Locate the cell with the specified text and output its (x, y) center coordinate. 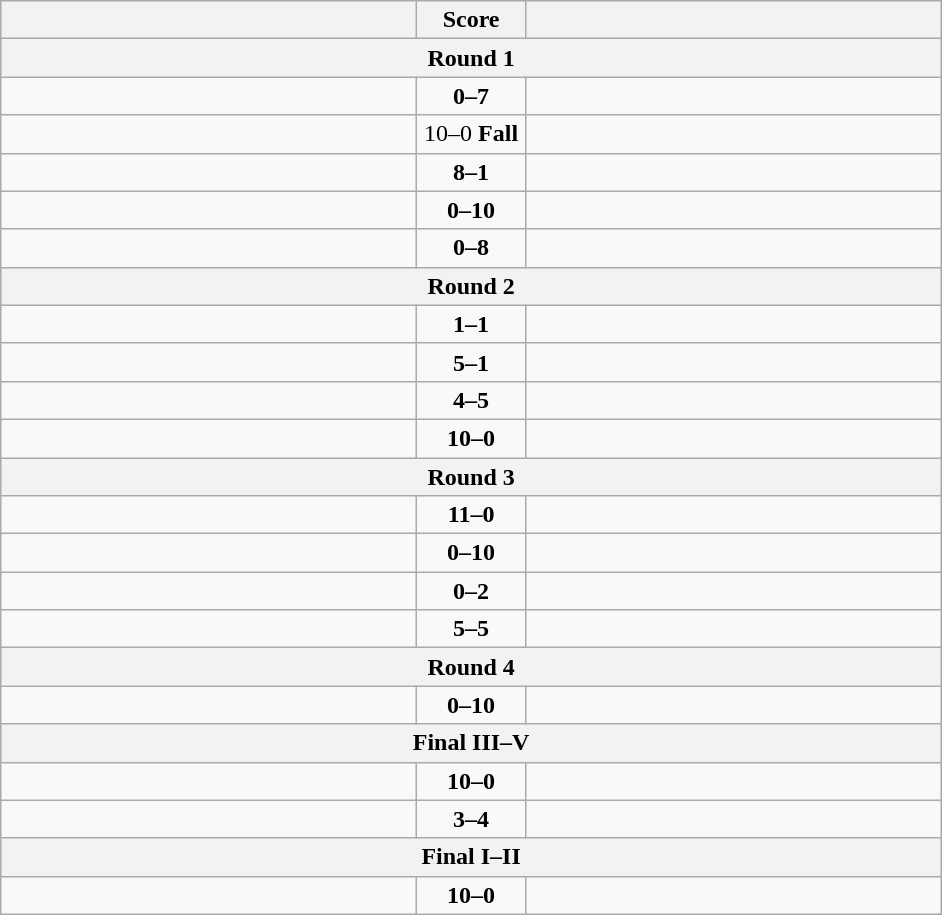
4–5 (472, 400)
5–1 (472, 362)
Score (472, 20)
Round 1 (472, 58)
3–4 (472, 819)
5–5 (472, 629)
Final I–II (472, 857)
Round 2 (472, 286)
Final III–V (472, 743)
0–8 (472, 248)
10–0 Fall (472, 134)
Round 4 (472, 667)
8–1 (472, 172)
0–7 (472, 96)
0–2 (472, 591)
1–1 (472, 324)
11–0 (472, 515)
Round 3 (472, 477)
